Detect which cell encompasses the target text, then output its [x, y] center coordinate. 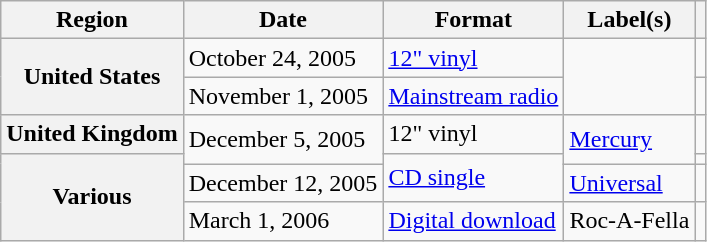
November 1, 2005 [283, 96]
December 5, 2005 [283, 140]
Roc-A-Fella [630, 221]
March 1, 2006 [283, 221]
December 12, 2005 [283, 183]
October 24, 2005 [283, 58]
United States [92, 77]
Mercury [630, 140]
Region [92, 20]
Digital download [474, 221]
CD single [474, 178]
Mainstream radio [474, 96]
Various [92, 196]
Format [474, 20]
United Kingdom [92, 134]
Universal [630, 183]
Date [283, 20]
Label(s) [630, 20]
